Determine the (x, y) coordinate at the center of the cell enclosing the given text.  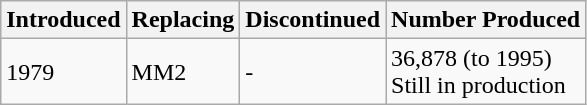
36,878 (to 1995)Still in production (486, 72)
MM2 (183, 72)
Introduced (64, 20)
Replacing (183, 20)
- (313, 72)
Discontinued (313, 20)
Number Produced (486, 20)
1979 (64, 72)
